Identify which cell holds the provided text, then report its [X, Y] central coordinate. 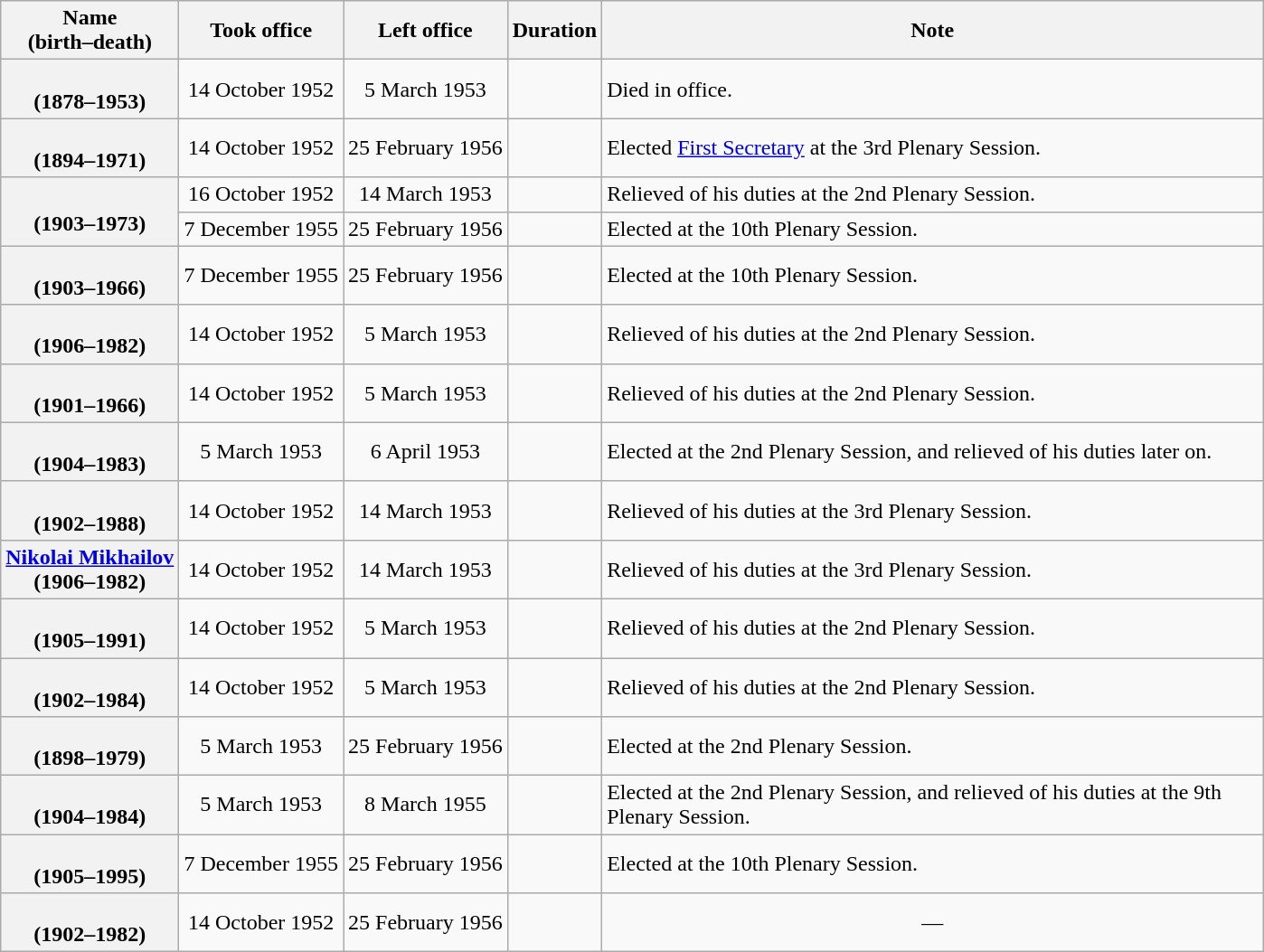
(1903–1973) [90, 212]
Elected at the 2nd Plenary Session. [933, 747]
(1904–1984) [90, 805]
(1904–1983) [90, 452]
16 October 1952 [261, 194]
Duration [554, 31]
(1902–1984) [90, 687]
(1905–1991) [90, 627]
Elected First Secretary at the 3rd Plenary Session. [933, 148]
(1902–1988) [90, 510]
Elected at the 2nd Plenary Session, and relieved of his duties at the 9th Plenary Session. [933, 805]
(1903–1966) [90, 275]
Elected at the 2nd Plenary Session, and relieved of his duties later on. [933, 452]
(1902–1982) [90, 922]
(1906–1982) [90, 335]
(1901–1966) [90, 392]
(1898–1979) [90, 747]
Took office [261, 31]
Died in office. [933, 89]
(1905–1995) [90, 864]
6 April 1953 [426, 452]
(1894–1971) [90, 148]
Left office [426, 31]
(1878–1953) [90, 89]
Note [933, 31]
Name(birth–death) [90, 31]
8 March 1955 [426, 805]
Nikolai Mikhailov(1906–1982) [90, 570]
— [933, 922]
